Return (x, y) of the center of cell containing provided text 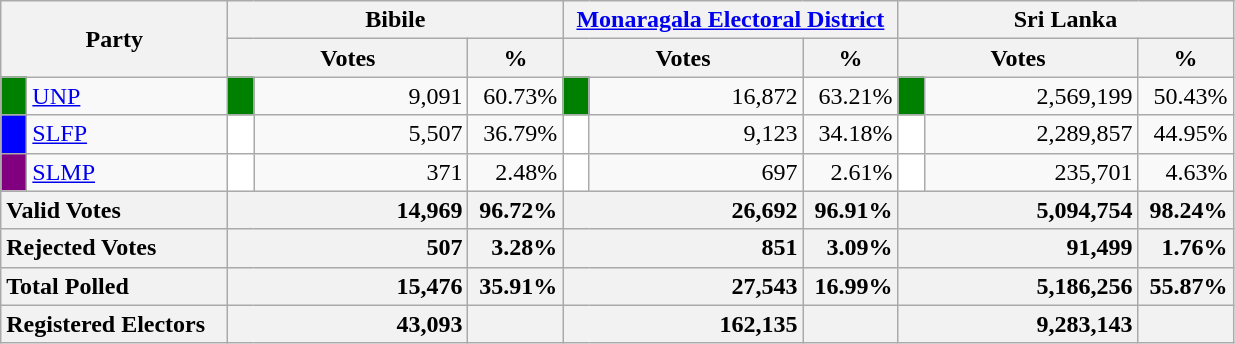
5,507 (361, 134)
5,186,256 (1018, 286)
9,283,143 (1018, 324)
91,499 (1018, 248)
2.48% (516, 172)
96.72% (516, 210)
Sri Lanka (1066, 20)
5,094,754 (1018, 210)
Valid Votes (114, 210)
9,091 (361, 96)
43,093 (348, 324)
2.61% (850, 172)
36.79% (516, 134)
98.24% (1186, 210)
162,135 (683, 324)
851 (683, 248)
3.09% (850, 248)
96.91% (850, 210)
Registered Electors (114, 324)
3.28% (516, 248)
35.91% (516, 286)
14,969 (348, 210)
50.43% (1186, 96)
Total Polled (114, 286)
34.18% (850, 134)
UNP (128, 96)
SLFP (128, 134)
60.73% (516, 96)
4.63% (1186, 172)
55.87% (1186, 286)
2,289,857 (1031, 134)
507 (348, 248)
16.99% (850, 286)
Rejected Votes (114, 248)
371 (361, 172)
Monaragala Electoral District (730, 20)
2,569,199 (1031, 96)
26,692 (683, 210)
63.21% (850, 96)
44.95% (1186, 134)
16,872 (696, 96)
697 (696, 172)
235,701 (1031, 172)
15,476 (348, 286)
Party (114, 39)
1.76% (1186, 248)
Bibile (396, 20)
27,543 (683, 286)
SLMP (128, 172)
9,123 (696, 134)
